Provide the [x, y] coordinate of the cell's center where the given text is located.  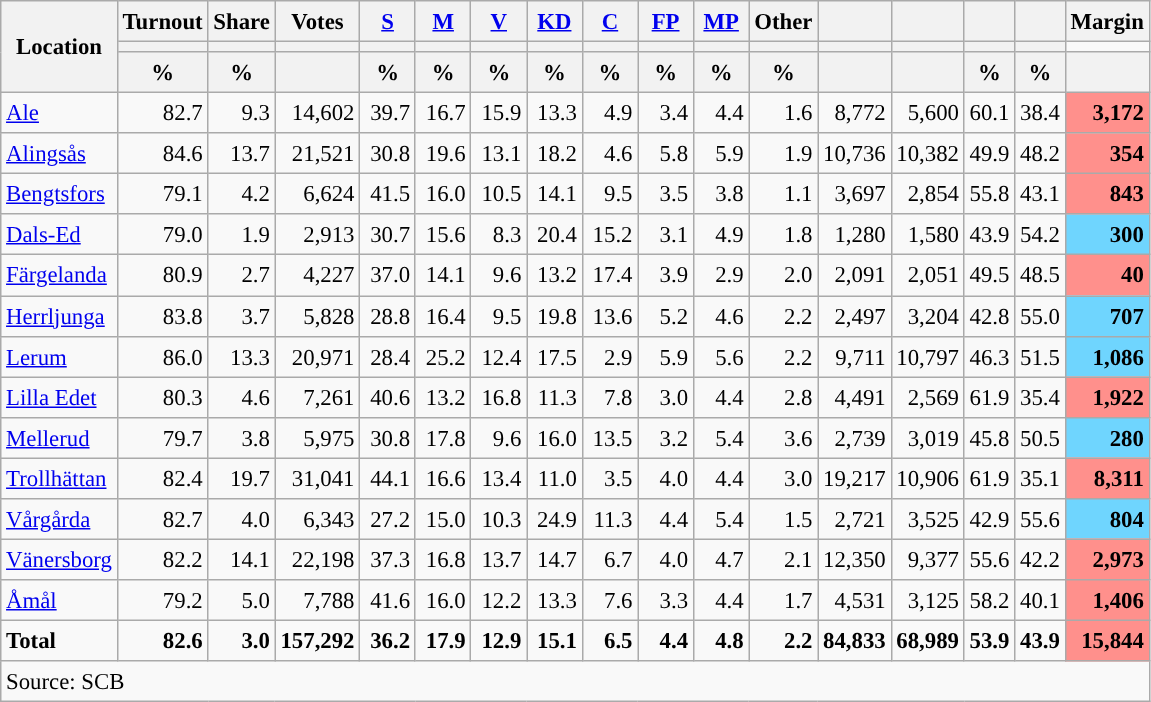
1,086 [1107, 356]
Location [59, 47]
3.9 [666, 276]
7.8 [610, 398]
3,204 [928, 316]
46.3 [989, 356]
82.2 [162, 560]
15.2 [610, 234]
3,019 [928, 438]
42.9 [989, 520]
Lerum [59, 356]
3.4 [666, 114]
37.0 [388, 276]
Share [242, 22]
2,091 [854, 276]
6.5 [610, 640]
Lilla Edet [59, 398]
7.6 [610, 600]
2,569 [928, 398]
42.2 [1040, 560]
5.2 [666, 316]
36.2 [388, 640]
FP [666, 22]
Åmål [59, 600]
2,051 [928, 276]
1.6 [784, 114]
14,602 [318, 114]
2.0 [784, 276]
5.0 [242, 600]
19.7 [242, 478]
6,343 [318, 520]
2,973 [1107, 560]
51.5 [1040, 356]
79.1 [162, 194]
38.4 [1040, 114]
4.7 [721, 560]
300 [1107, 234]
Dals-Ed [59, 234]
19.8 [555, 316]
79.7 [162, 438]
10.3 [499, 520]
60.1 [989, 114]
37.3 [388, 560]
9.3 [242, 114]
11.0 [555, 478]
15.6 [443, 234]
2,854 [928, 194]
2,721 [854, 520]
3,697 [854, 194]
17.4 [610, 276]
1,922 [1107, 398]
86.0 [162, 356]
8.3 [499, 234]
40 [1107, 276]
44.1 [388, 478]
4.2 [242, 194]
280 [1107, 438]
Vänersborg [59, 560]
MP [721, 22]
82.6 [162, 640]
50.5 [1040, 438]
45.8 [989, 438]
Vårgårda [59, 520]
3.6 [784, 438]
25.2 [443, 356]
Alingsås [59, 154]
Turnout [162, 22]
58.2 [989, 600]
5,975 [318, 438]
707 [1107, 316]
1.1 [784, 194]
12,350 [854, 560]
Herrljunga [59, 316]
3.7 [242, 316]
15.0 [443, 520]
21,521 [318, 154]
1.8 [784, 234]
843 [1107, 194]
9,711 [854, 356]
4,227 [318, 276]
1,406 [1107, 600]
16.6 [443, 478]
10,382 [928, 154]
83.8 [162, 316]
V [499, 22]
15.9 [499, 114]
804 [1107, 520]
68,989 [928, 640]
28.8 [388, 316]
31,041 [318, 478]
20,971 [318, 356]
Ale [59, 114]
80.9 [162, 276]
84.6 [162, 154]
9,377 [928, 560]
80.3 [162, 398]
48.5 [1040, 276]
17.8 [443, 438]
84,833 [854, 640]
2,739 [854, 438]
1,580 [928, 234]
16.7 [443, 114]
Margin [1107, 22]
12.9 [499, 640]
2.8 [784, 398]
53.9 [989, 640]
4,531 [854, 600]
35.1 [1040, 478]
13.6 [610, 316]
S [388, 22]
354 [1107, 154]
15,844 [1107, 640]
1.5 [784, 520]
17.5 [555, 356]
Trollhättan [59, 478]
5.8 [666, 154]
14.7 [555, 560]
3.1 [666, 234]
17.9 [443, 640]
2,497 [854, 316]
12.4 [499, 356]
C [610, 22]
13.5 [610, 438]
19,217 [854, 478]
5,828 [318, 316]
42.8 [989, 316]
39.7 [388, 114]
8,311 [1107, 478]
M [443, 22]
7,261 [318, 398]
22,198 [318, 560]
15.1 [555, 640]
5.6 [721, 356]
41.5 [388, 194]
6,624 [318, 194]
18.2 [555, 154]
79.0 [162, 234]
6.7 [610, 560]
Bengtsfors [59, 194]
10,797 [928, 356]
Total [59, 640]
Färgelanda [59, 276]
16.4 [443, 316]
1,280 [854, 234]
13.4 [499, 478]
82.4 [162, 478]
Source: SCB [575, 682]
28.4 [388, 356]
2.7 [242, 276]
10,736 [854, 154]
3.2 [666, 438]
27.2 [388, 520]
13.1 [499, 154]
KD [555, 22]
Other [784, 22]
41.6 [388, 600]
2.1 [784, 560]
12.2 [499, 600]
55.8 [989, 194]
40.6 [388, 398]
19.6 [443, 154]
3,525 [928, 520]
3,125 [928, 600]
3.3 [666, 600]
79.2 [162, 600]
54.2 [1040, 234]
49.9 [989, 154]
2,913 [318, 234]
48.2 [1040, 154]
10,906 [928, 478]
30.7 [388, 234]
3,172 [1107, 114]
20.4 [555, 234]
4,491 [854, 398]
Votes [318, 22]
55.0 [1040, 316]
40.1 [1040, 600]
4.8 [721, 640]
24.9 [555, 520]
8,772 [854, 114]
10.5 [499, 194]
49.5 [989, 276]
43.1 [1040, 194]
7,788 [318, 600]
1.7 [784, 600]
Mellerud [59, 438]
157,292 [318, 640]
5,600 [928, 114]
35.4 [1040, 398]
